Determine the [x, y] coordinate at the center of the cell enclosing the given text.  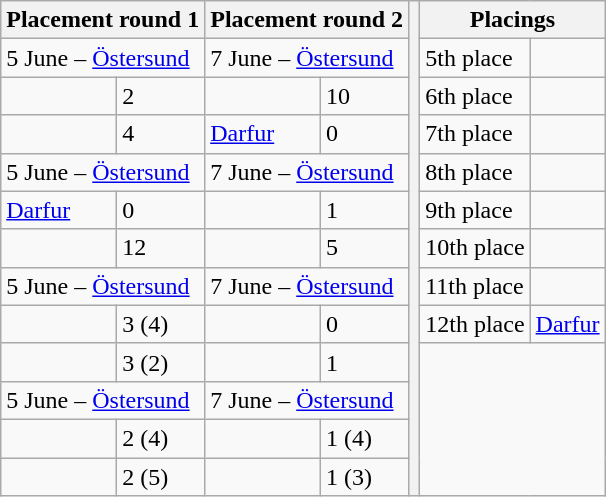
11th place [475, 286]
5th place [475, 58]
2 [161, 96]
Placement round 1 [103, 20]
9th place [475, 210]
Placings [512, 20]
1 (4) [365, 438]
4 [161, 134]
10th place [475, 248]
6th place [475, 96]
8th place [475, 172]
Placement round 2 [307, 20]
10 [365, 96]
12th place [475, 324]
2 (4) [161, 438]
1 (3) [365, 477]
5 [365, 248]
7th place [475, 134]
2 (5) [161, 477]
3 (4) [161, 324]
12 [161, 248]
3 (2) [161, 362]
